Locate the cell with the specified text and output its (X, Y) center coordinate. 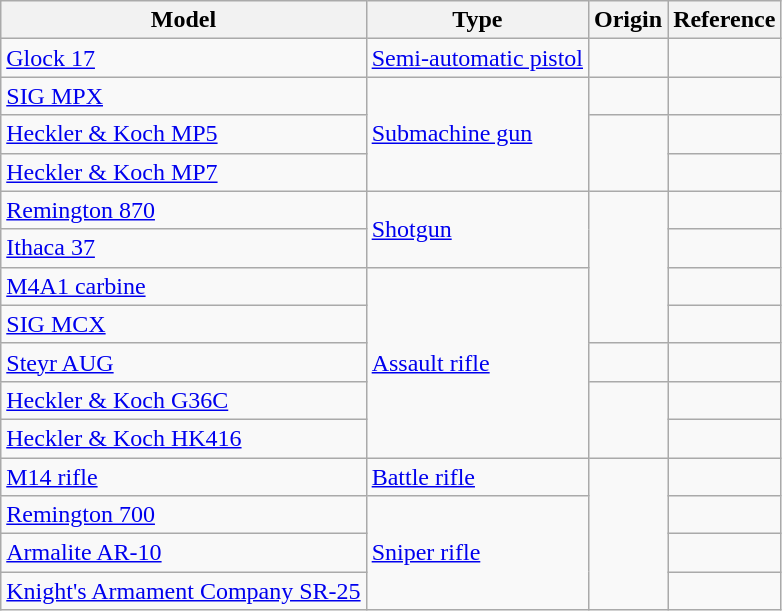
Assault rifle (477, 362)
Heckler & Koch MP7 (184, 172)
Glock 17 (184, 58)
M4A1 carbine (184, 286)
Remington 700 (184, 515)
Origin (628, 20)
Reference (724, 20)
Sniper rifle (477, 553)
Shotgun (477, 229)
Heckler & Koch G36C (184, 400)
Steyr AUG (184, 362)
Type (477, 20)
Submachine gun (477, 134)
Model (184, 20)
M14 rifle (184, 477)
SIG MPX (184, 96)
Ithaca 37 (184, 248)
Knight's Armament Company SR-25 (184, 591)
Remington 870 (184, 210)
Heckler & Koch HK416 (184, 438)
Semi-automatic pistol (477, 58)
SIG MCX (184, 324)
Battle rifle (477, 477)
Armalite AR-10 (184, 553)
Heckler & Koch MP5 (184, 134)
